For the text-containing cell, return its midpoint in (X, Y) coordinate format. 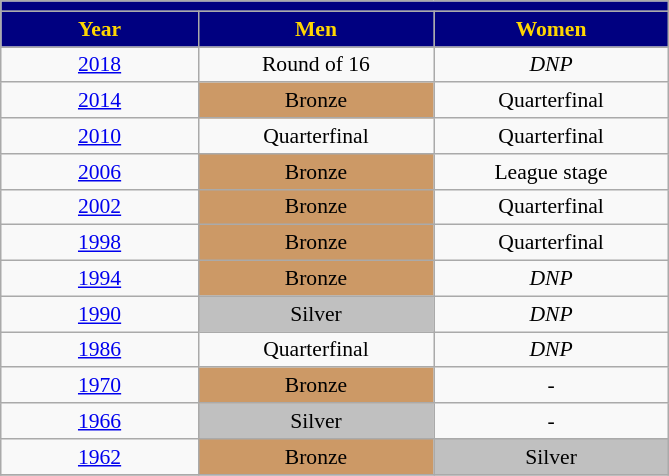
Year (100, 29)
League stage (552, 172)
1998 (100, 243)
1986 (100, 350)
2014 (100, 101)
Men (316, 29)
1990 (100, 314)
2006 (100, 172)
1994 (100, 279)
2002 (100, 207)
2018 (100, 65)
1970 (100, 386)
Round of 16 (316, 65)
Women (552, 29)
2010 (100, 136)
1962 (100, 457)
1966 (100, 421)
